Find where the given text appears and provide that cell's center as (X, Y) coordinate. 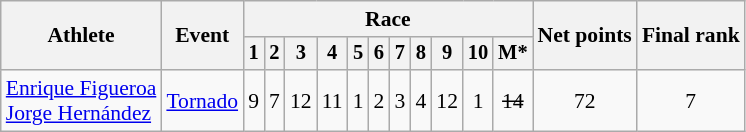
10 (478, 54)
8 (420, 54)
Enrique FigueroaJorge Hernández (82, 100)
72 (585, 100)
14 (512, 100)
Race (388, 19)
Net points (585, 36)
11 (332, 100)
Tornado (202, 100)
Final rank (691, 36)
Event (202, 36)
6 (380, 54)
5 (358, 54)
Athlete (82, 36)
M* (512, 54)
